Identify which cell holds the provided text, then report its (X, Y) central coordinate. 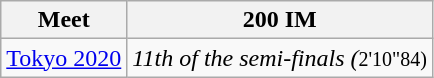
Meet (64, 20)
11th of the semi-finals (2'10"84) (280, 58)
200 IM (280, 20)
Tokyo 2020 (64, 58)
